Detect which cell encompasses the target text, then output its (x, y) center coordinate. 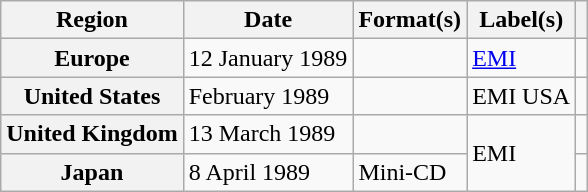
February 1989 (268, 96)
Date (268, 20)
Region (92, 20)
United Kingdom (92, 134)
12 January 1989 (268, 58)
13 March 1989 (268, 134)
Mini-CD (410, 172)
Label(s) (522, 20)
Format(s) (410, 20)
Japan (92, 172)
8 April 1989 (268, 172)
Europe (92, 58)
United States (92, 96)
EMI USA (522, 96)
